Locate the cell with the specified text and output its [x, y] center coordinate. 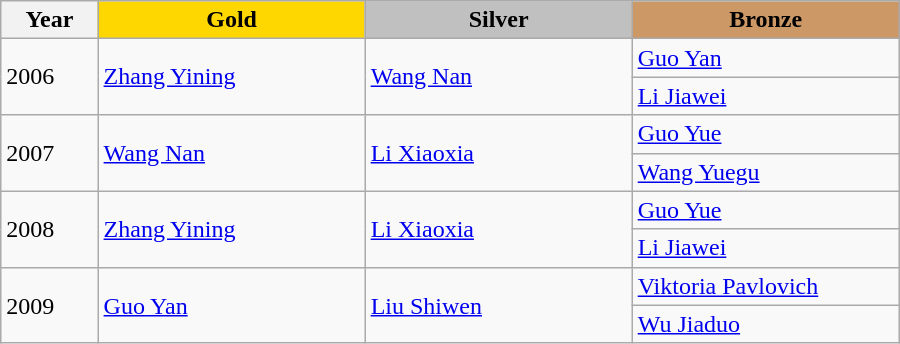
Bronze [766, 20]
Year [50, 20]
Wang Yuegu [766, 172]
Liu Shiwen [498, 305]
2009 [50, 305]
2006 [50, 77]
2007 [50, 153]
Silver [498, 20]
Gold [232, 20]
Wu Jiaduo [766, 324]
Viktoria Pavlovich [766, 286]
2008 [50, 229]
